Find where the given text appears and provide that cell's center as [X, Y] coordinate. 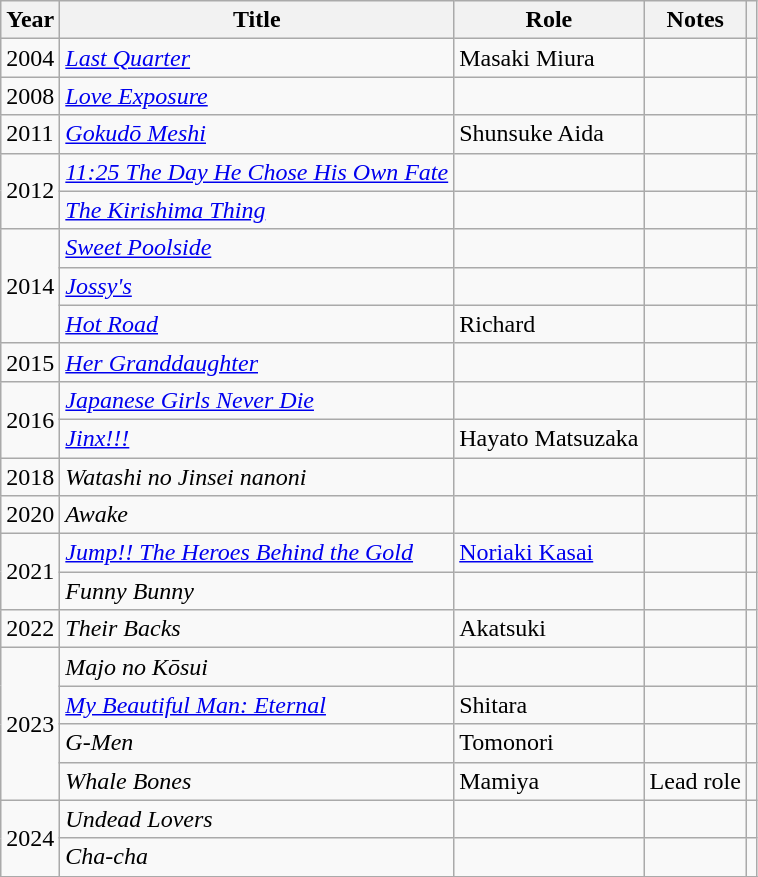
G-Men [257, 743]
Cha-cha [257, 857]
Jump!! The Heroes Behind the Gold [257, 553]
2024 [30, 838]
Whale Bones [257, 781]
Majo no Kōsui [257, 667]
2004 [30, 58]
Tomonori [549, 743]
2015 [30, 362]
Undead Lovers [257, 819]
Sweet Poolside [257, 248]
Last Quarter [257, 58]
2020 [30, 515]
2008 [30, 96]
Lead role [695, 781]
2012 [30, 191]
Japanese Girls Never Die [257, 400]
Masaki Miura [549, 58]
Title [257, 20]
2016 [30, 419]
Hot Road [257, 324]
Noriaki Kasai [549, 553]
2021 [30, 572]
Watashi no Jinsei nanoni [257, 477]
Her Granddaughter [257, 362]
Shitara [549, 705]
Their Backs [257, 629]
Awake [257, 515]
Role [549, 20]
Love Exposure [257, 96]
2022 [30, 629]
2014 [30, 286]
Shunsuke Aida [549, 134]
The Kirishima Thing [257, 210]
Richard [549, 324]
2018 [30, 477]
Akatsuki [549, 629]
2011 [30, 134]
2023 [30, 724]
Funny Bunny [257, 591]
Mamiya [549, 781]
Jossy's [257, 286]
Year [30, 20]
Hayato Matsuzaka [549, 438]
My Beautiful Man: Eternal [257, 705]
Gokudō Meshi [257, 134]
Notes [695, 20]
11:25 The Day He Chose His Own Fate [257, 172]
Jinx!!! [257, 438]
